Locate the cell with the specified text and output its (x, y) center coordinate. 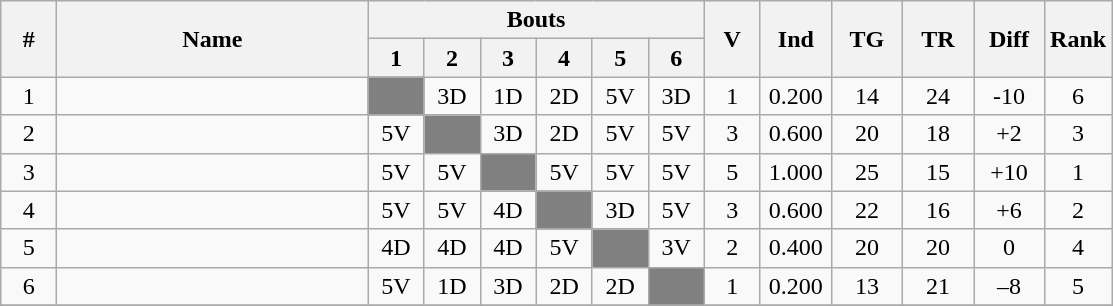
25 (866, 172)
16 (938, 210)
-10 (1010, 96)
14 (866, 96)
+2 (1010, 134)
22 (866, 210)
Ind (796, 39)
24 (938, 96)
13 (866, 286)
V (732, 39)
+10 (1010, 172)
0 (1010, 248)
21 (938, 286)
Rank (1078, 39)
0.400 (796, 248)
# (29, 39)
15 (938, 172)
+6 (1010, 210)
3V (676, 248)
Diff (1010, 39)
Bouts (536, 20)
TR (938, 39)
TG (866, 39)
Name (212, 39)
–8 (1010, 286)
18 (938, 134)
1.000 (796, 172)
